Pinpoint the cell where the given text exists, returning its [X, Y] midpoint coordinate. 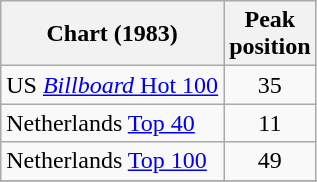
35 [270, 85]
Netherlands Top 40 [112, 123]
Netherlands Top 100 [112, 161]
Chart (1983) [112, 34]
49 [270, 161]
11 [270, 123]
Peakposition [270, 34]
US Billboard Hot 100 [112, 85]
